Locate the cell with the specified text and output its (X, Y) center coordinate. 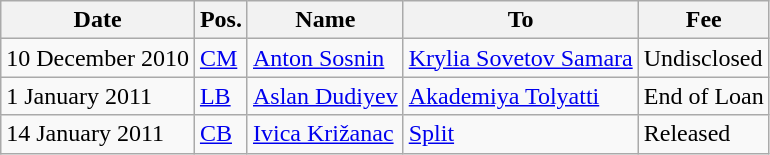
Date (98, 20)
Aslan Dudiyev (325, 96)
Krylia Sovetov Samara (520, 58)
Fee (704, 20)
LB (220, 96)
Released (704, 134)
CB (220, 134)
End of Loan (704, 96)
Undisclosed (704, 58)
Split (520, 134)
Name (325, 20)
10 December 2010 (98, 58)
Anton Sosnin (325, 58)
1 January 2011 (98, 96)
To (520, 20)
Ivica Križanac (325, 134)
14 January 2011 (98, 134)
Akademiya Tolyatti (520, 96)
CM (220, 58)
Pos. (220, 20)
